Search for the cell housing the specified text and yield its [x, y] center coordinate. 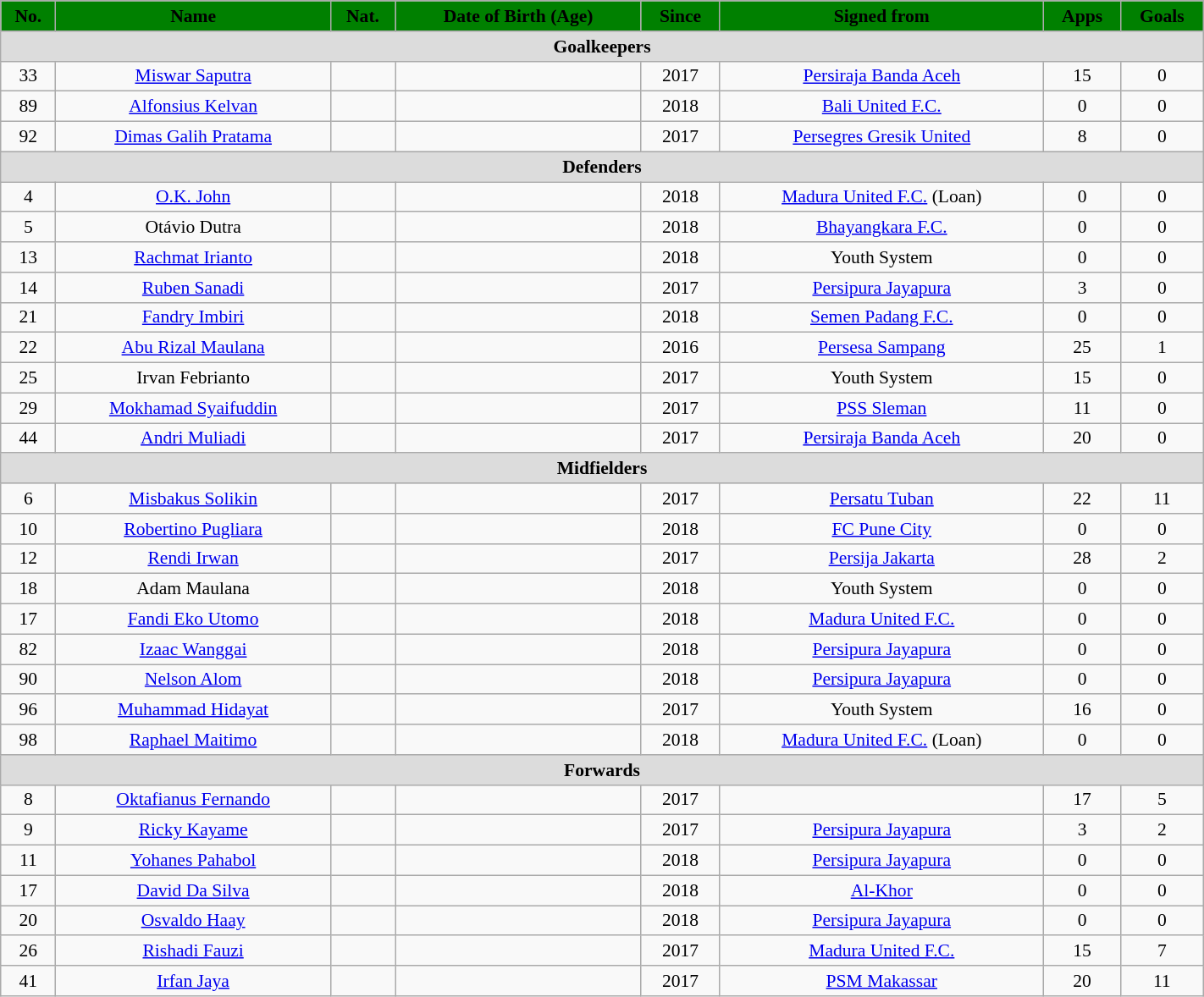
Alfonsius Kelvan [193, 107]
Bali United F.C. [882, 107]
4 [29, 197]
18 [29, 589]
Ricky Kayame [193, 830]
Nat. [362, 16]
26 [29, 951]
Persija Jakarta [882, 559]
13 [29, 257]
Adam Maulana [193, 589]
2016 [680, 348]
Irfan Jaya [193, 981]
Persesa Sampang [882, 348]
98 [29, 740]
16 [1082, 710]
Osvaldo Haay [193, 921]
Nelson Alom [193, 680]
14 [29, 288]
41 [29, 981]
6 [29, 499]
82 [29, 649]
Al-Khor [882, 890]
10 [29, 529]
Semen Padang F.C. [882, 317]
Raphael Maitimo [193, 740]
PSS Sleman [882, 408]
Defenders [602, 167]
Persegres Gresik United [882, 137]
Apps [1082, 16]
Dimas Galih Pratama [193, 137]
29 [29, 408]
Signed from [882, 16]
96 [29, 710]
Irvan Febrianto [193, 378]
Andri Muliadi [193, 438]
Otávio Dutra [193, 228]
Goals [1162, 16]
FC Pune City [882, 529]
33 [29, 76]
Date of Birth (Age) [518, 16]
Miswar Saputra [193, 76]
12 [29, 559]
Izaac Wanggai [193, 649]
28 [1082, 559]
Robertino Pugliara [193, 529]
PSM Makassar [882, 981]
92 [29, 137]
Goalkeepers [602, 47]
90 [29, 680]
Persatu Tuban [882, 499]
Fandry Imbiri [193, 317]
O.K. John [193, 197]
No. [29, 16]
Rachmat Irianto [193, 257]
Since [680, 16]
Abu Rizal Maulana [193, 348]
1 [1162, 348]
7 [1162, 951]
9 [29, 830]
David Da Silva [193, 890]
Rendi Irwan [193, 559]
21 [29, 317]
Mokhamad Syaifuddin [193, 408]
44 [29, 438]
Rishadi Fauzi [193, 951]
Muhammad Hidayat [193, 710]
Forwards [602, 770]
Yohanes Pahabol [193, 861]
Name [193, 16]
Ruben Sanadi [193, 288]
89 [29, 107]
Bhayangkara F.C. [882, 228]
Oktafianus Fernando [193, 800]
Fandi Eko Utomo [193, 620]
Midfielders [602, 469]
Misbakus Solikin [193, 499]
